Return [x, y] of the center of cell containing provided text 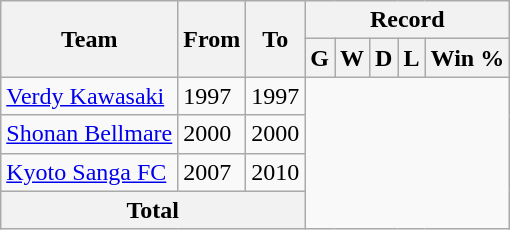
Win % [468, 58]
Shonan Bellmare [90, 134]
Total [153, 210]
G [320, 58]
Record [408, 20]
Kyoto Sanga FC [90, 172]
2007 [212, 172]
W [352, 58]
Team [90, 39]
To [276, 39]
D [384, 58]
2010 [276, 172]
From [212, 39]
Verdy Kawasaki [90, 96]
L [412, 58]
